Capture the cell that displays the provided text and extract its [X, Y] central coordinate. 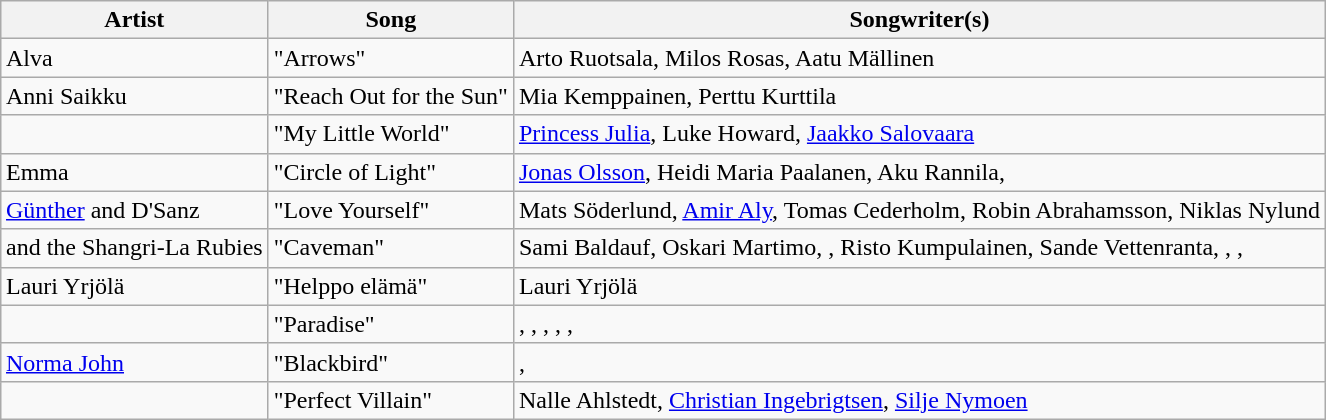
"Perfect Villain" [390, 400]
"Blackbird" [390, 362]
"Arrows" [390, 58]
Jonas Olsson, Heidi Maria Paalanen, Aku Rannila, [919, 172]
Günther and D'Sanz [134, 210]
"My Little World" [390, 134]
Song [390, 20]
Mats Söderlund, Amir Aly, Tomas Cederholm, Robin Abrahamsson, Niklas Nylund [919, 210]
Emma [134, 172]
Norma John [134, 362]
and the Shangri-La Rubies [134, 248]
Arto Ruotsala, Milos Rosas, Aatu Mällinen [919, 58]
"Love Yourself" [390, 210]
"Helppo elämä" [390, 286]
, [919, 362]
Princess Julia, Luke Howard, Jaakko Salovaara [919, 134]
Anni Saikku [134, 96]
"Caveman" [390, 248]
Alva [134, 58]
"Reach Out for the Sun" [390, 96]
, , , , , [919, 324]
Sami Baldauf, Oskari Martimo, , Risto Kumpulainen, Sande Vettenranta, , , [919, 248]
"Circle of Light" [390, 172]
Mia Kemppainen, Perttu Kurttila [919, 96]
Songwriter(s) [919, 20]
"Paradise" [390, 324]
Nalle Ahlstedt, Christian Ingebrigtsen, Silje Nymoen [919, 400]
Artist [134, 20]
